Return (X, Y) of the center of cell containing provided text 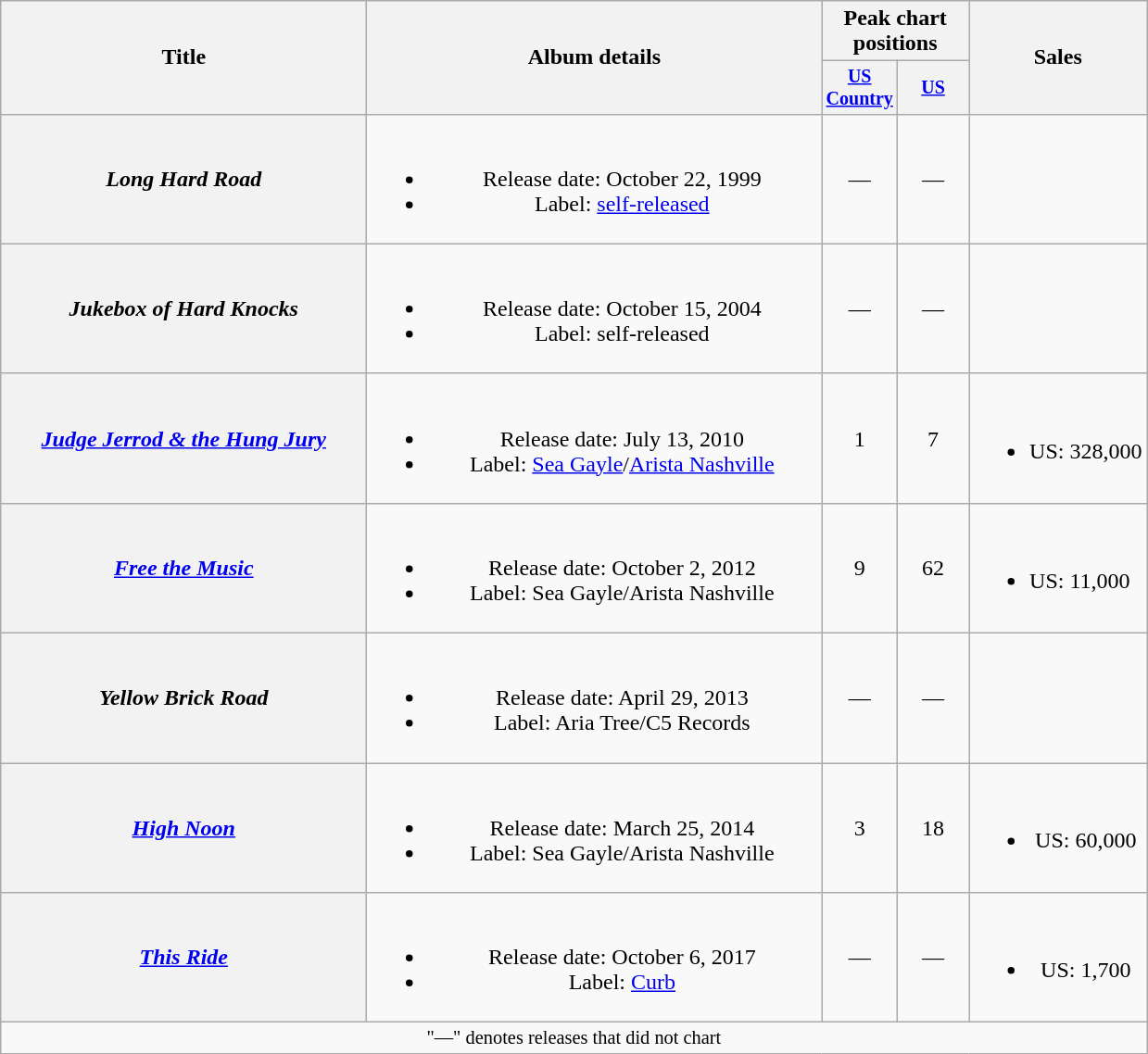
Release date: July 13, 2010Label: Sea Gayle/Arista Nashville (595, 438)
Title (183, 57)
US: 1,700 (1058, 958)
"—" denotes releases that did not chart (574, 1038)
62 (934, 568)
Judge Jerrod & the Hung Jury (183, 438)
Yellow Brick Road (183, 698)
Release date: April 29, 2013Label: Aria Tree/C5 Records (595, 698)
1 (860, 438)
Peak chartpositions (895, 31)
Sales (1058, 57)
US: 11,000 (1058, 568)
This Ride (183, 958)
US: 328,000 (1058, 438)
Long Hard Road (183, 179)
US Country (860, 87)
Release date: October 15, 2004Label: self-released (595, 308)
7 (934, 438)
High Noon (183, 828)
Jukebox of Hard Knocks (183, 308)
18 (934, 828)
Release date: October 2, 2012Label: Sea Gayle/Arista Nashville (595, 568)
3 (860, 828)
Release date: October 6, 2017Label: Curb (595, 958)
US: 60,000 (1058, 828)
9 (860, 568)
Album details (595, 57)
Free the Music (183, 568)
Release date: October 22, 1999Label: self-released (595, 179)
US (934, 87)
Release date: March 25, 2014Label: Sea Gayle/Arista Nashville (595, 828)
